Determine the (X, Y) coordinate at the center of the cell enclosing the given text.  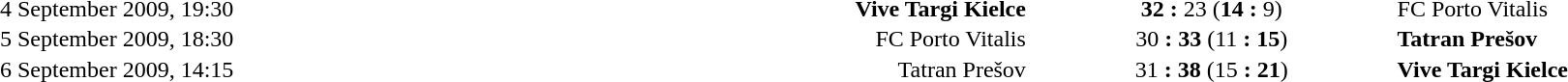
FC Porto Vitalis (809, 40)
30 : 33 (11 : 15) (1212, 40)
